Detect which cell encompasses the target text, then output its [x, y] center coordinate. 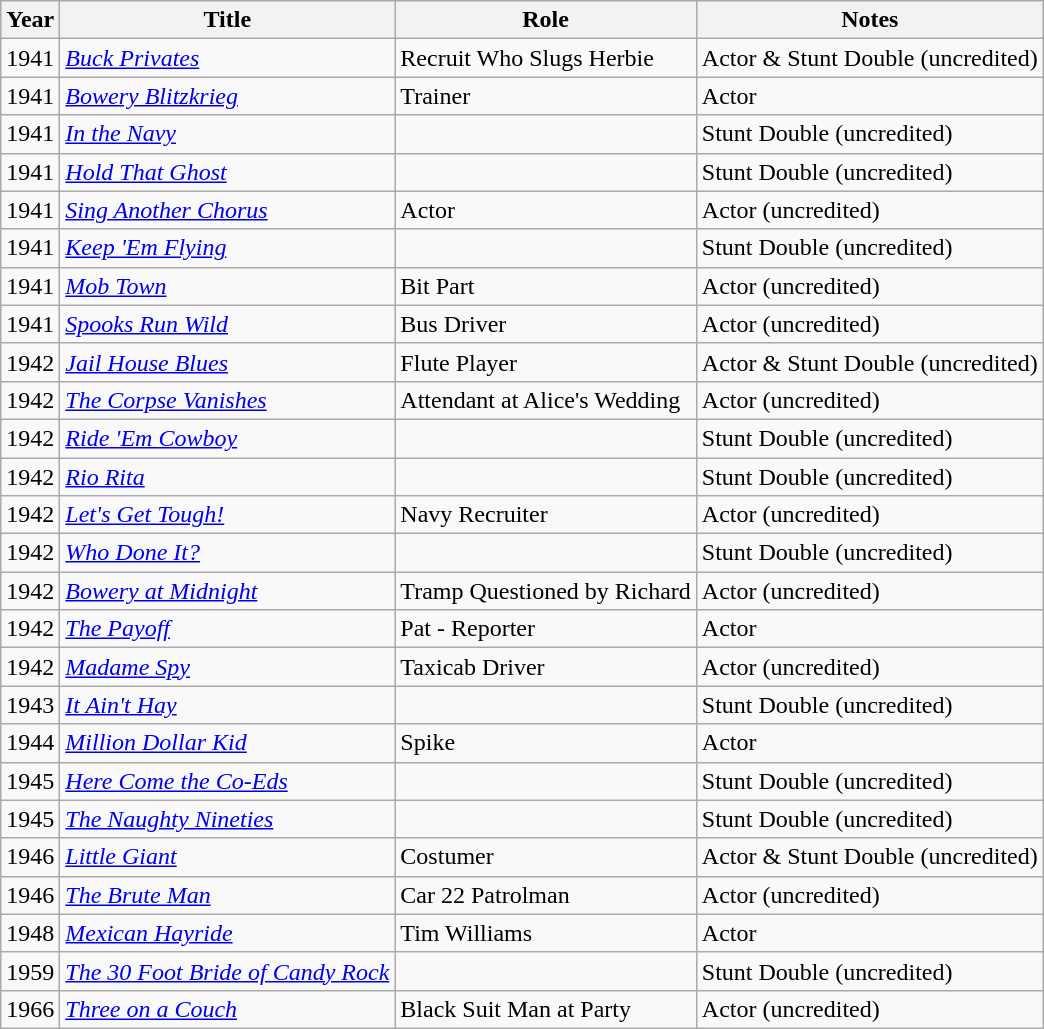
The Naughty Nineties [228, 819]
Here Come the Co-Eds [228, 781]
Taxicab Driver [546, 667]
Buck Privates [228, 58]
Bit Part [546, 286]
Tim Williams [546, 933]
1959 [30, 971]
Bowery at Midnight [228, 591]
Flute Player [546, 362]
1966 [30, 1009]
Spooks Run Wild [228, 324]
Little Giant [228, 857]
It Ain't Hay [228, 705]
Bus Driver [546, 324]
The Payoff [228, 629]
Title [228, 20]
Navy Recruiter [546, 515]
Role [546, 20]
Black Suit Man at Party [546, 1009]
Attendant at Alice's Wedding [546, 400]
Hold That Ghost [228, 172]
Spike [546, 743]
Notes [870, 20]
Ride 'Em Cowboy [228, 438]
Let's Get Tough! [228, 515]
In the Navy [228, 134]
Car 22 Patrolman [546, 895]
Keep 'Em Flying [228, 248]
Three on a Couch [228, 1009]
Pat - Reporter [546, 629]
The Corpse Vanishes [228, 400]
Mexican Hayride [228, 933]
Who Done It? [228, 553]
Million Dollar Kid [228, 743]
Mob Town [228, 286]
1943 [30, 705]
Year [30, 20]
Bowery Blitzkrieg [228, 96]
1944 [30, 743]
Rio Rita [228, 477]
Jail House Blues [228, 362]
Costumer [546, 857]
1948 [30, 933]
The Brute Man [228, 895]
Trainer [546, 96]
Sing Another Chorus [228, 210]
The 30 Foot Bride of Candy Rock [228, 971]
Madame Spy [228, 667]
Recruit Who Slugs Herbie [546, 58]
Tramp Questioned by Richard [546, 591]
